Search for the cell housing the specified text and yield its [x, y] center coordinate. 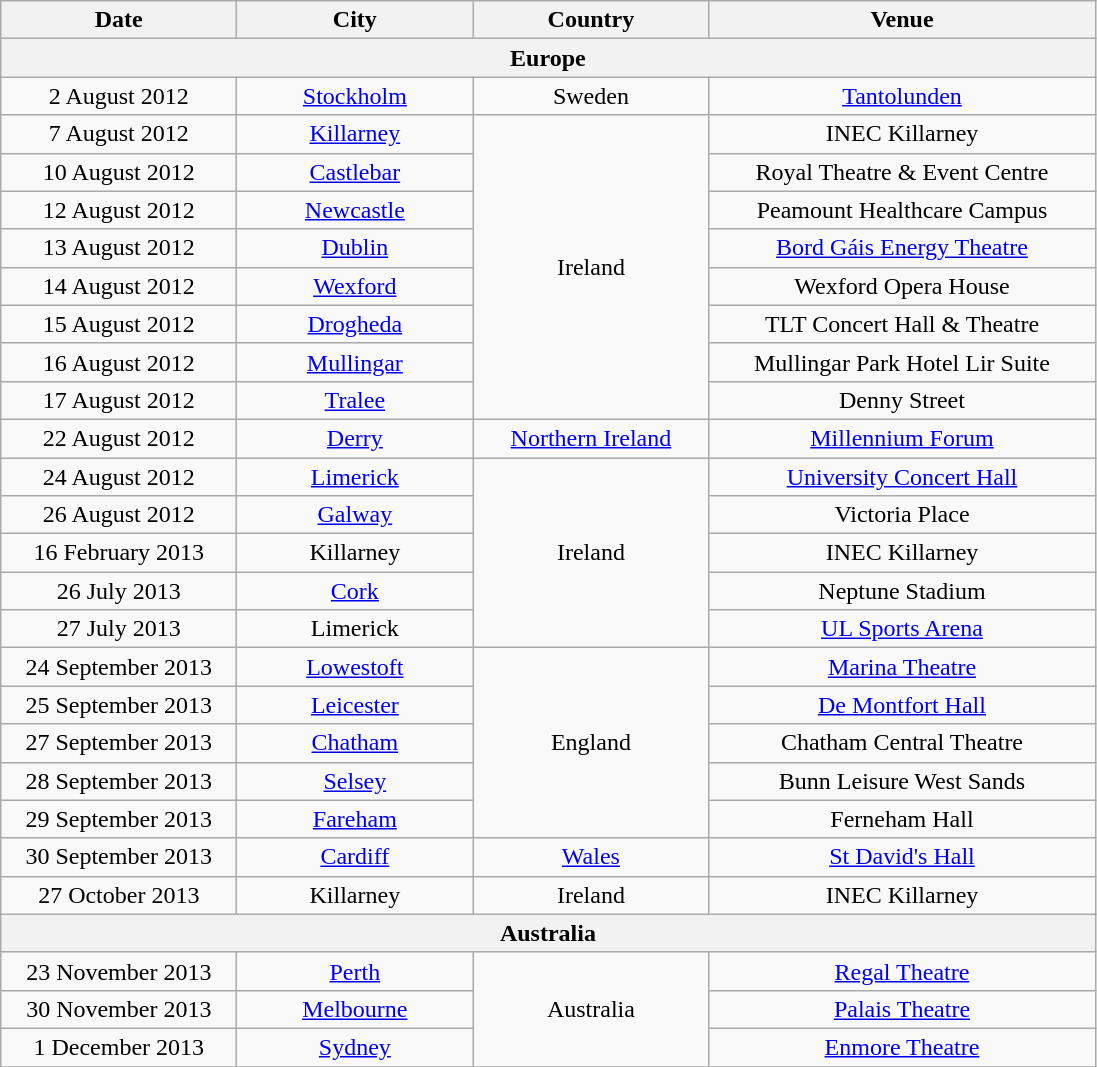
Melbourne [355, 1009]
10 August 2012 [119, 172]
12 August 2012 [119, 210]
Sweden [591, 96]
Mullingar Park Hotel Lir Suite [902, 362]
Cardiff [355, 857]
7 August 2012 [119, 134]
Drogheda [355, 324]
Country [591, 20]
25 September 2013 [119, 705]
27 July 2013 [119, 629]
Newcastle [355, 210]
Cork [355, 591]
Victoria Place [902, 515]
26 August 2012 [119, 515]
15 August 2012 [119, 324]
UL Sports Arena [902, 629]
Dublin [355, 248]
2 August 2012 [119, 96]
University Concert Hall [902, 477]
Castlebar [355, 172]
Wales [591, 857]
Tantolunden [902, 96]
Chatham [355, 743]
22 August 2012 [119, 438]
Neptune Stadium [902, 591]
23 November 2013 [119, 971]
Lowestoft [355, 667]
Selsey [355, 781]
14 August 2012 [119, 286]
24 September 2013 [119, 667]
England [591, 743]
17 August 2012 [119, 400]
TLT Concert Hall & Theatre [902, 324]
St David's Hall [902, 857]
Enmore Theatre [902, 1047]
De Montfort Hall [902, 705]
28 September 2013 [119, 781]
Leicester [355, 705]
29 September 2013 [119, 819]
30 November 2013 [119, 1009]
1 December 2013 [119, 1047]
Millennium Forum [902, 438]
16 February 2013 [119, 553]
Ferneham Hall [902, 819]
Bord Gáis Energy Theatre [902, 248]
City [355, 20]
27 September 2013 [119, 743]
26 July 2013 [119, 591]
16 August 2012 [119, 362]
Derry [355, 438]
Chatham Central Theatre [902, 743]
Royal Theatre & Event Centre [902, 172]
Wexford [355, 286]
Perth [355, 971]
Mullingar [355, 362]
Stockholm [355, 96]
Sydney [355, 1047]
Fareham [355, 819]
Regal Theatre [902, 971]
Northern Ireland [591, 438]
Marina Theatre [902, 667]
30 September 2013 [119, 857]
24 August 2012 [119, 477]
Europe [548, 58]
Tralee [355, 400]
27 October 2013 [119, 895]
Bunn Leisure West Sands [902, 781]
Palais Theatre [902, 1009]
Galway [355, 515]
Wexford Opera House [902, 286]
Peamount Healthcare Campus [902, 210]
Venue [902, 20]
Denny Street [902, 400]
13 August 2012 [119, 248]
Date [119, 20]
